Find where the given text appears and provide that cell's center as (X, Y) coordinate. 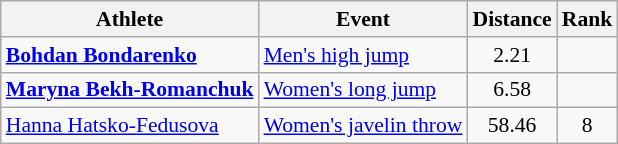
8 (588, 126)
Men's high jump (364, 55)
Athlete (130, 19)
Women's javelin throw (364, 126)
Bohdan Bondarenko (130, 55)
Rank (588, 19)
6.58 (512, 90)
58.46 (512, 126)
Distance (512, 19)
2.21 (512, 55)
Hanna Hatsko-Fedusova (130, 126)
Maryna Bekh-Romanchuk (130, 90)
Women's long jump (364, 90)
Event (364, 19)
